Locate the cell with the specified text and output its [X, Y] center coordinate. 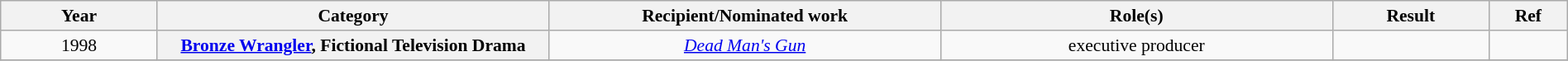
Dead Man's Gun [745, 45]
Ref [1528, 16]
Bronze Wrangler, Fictional Television Drama [353, 45]
Recipient/Nominated work [745, 16]
Category [353, 16]
Role(s) [1136, 16]
Result [1411, 16]
executive producer [1136, 45]
1998 [79, 45]
Year [79, 16]
